Search for the cell housing the specified text and yield its [X, Y] center coordinate. 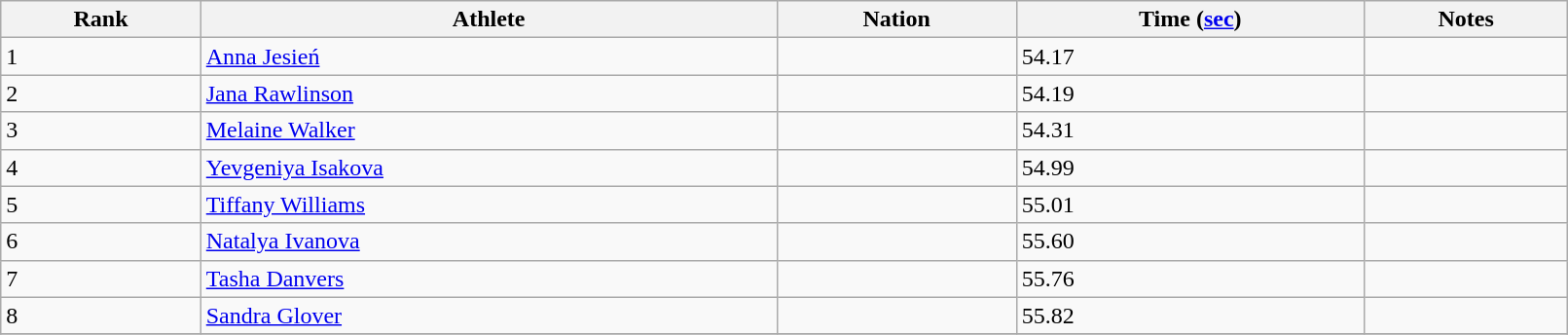
55.82 [1189, 316]
54.19 [1189, 93]
Notes [1466, 19]
Yevgeniya Isakova [489, 167]
54.31 [1189, 130]
54.17 [1189, 56]
54.99 [1189, 167]
5 [101, 205]
7 [101, 279]
3 [101, 130]
55.76 [1189, 279]
Athlete [489, 19]
6 [101, 242]
Nation [896, 19]
Anna Jesień [489, 56]
Jana Rawlinson [489, 93]
Sandra Glover [489, 316]
8 [101, 316]
55.60 [1189, 242]
Tiffany Williams [489, 205]
Melaine Walker [489, 130]
Time (sec) [1189, 19]
Natalya Ivanova [489, 242]
Tasha Danvers [489, 279]
2 [101, 93]
1 [101, 56]
4 [101, 167]
55.01 [1189, 205]
Rank [101, 19]
